Scan for the cell matching the given text and deliver its (X, Y) coordinate at center. 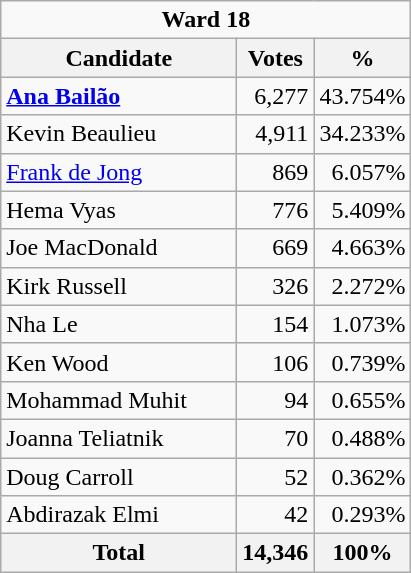
Hema Vyas (119, 210)
70 (276, 438)
34.233% (362, 134)
869 (276, 172)
0.362% (362, 477)
Joe MacDonald (119, 248)
Votes (276, 58)
4,911 (276, 134)
Candidate (119, 58)
14,346 (276, 553)
154 (276, 324)
43.754% (362, 96)
0.488% (362, 438)
0.655% (362, 400)
776 (276, 210)
2.272% (362, 286)
52 (276, 477)
42 (276, 515)
669 (276, 248)
94 (276, 400)
Kevin Beaulieu (119, 134)
106 (276, 362)
Ward 18 (206, 20)
% (362, 58)
6,277 (276, 96)
0.739% (362, 362)
Frank de Jong (119, 172)
Nha Le (119, 324)
Ana Bailão (119, 96)
Ken Wood (119, 362)
6.057% (362, 172)
Mohammad Muhit (119, 400)
4.663% (362, 248)
1.073% (362, 324)
Total (119, 553)
Doug Carroll (119, 477)
Abdirazak Elmi (119, 515)
5.409% (362, 210)
0.293% (362, 515)
Joanna Teliatnik (119, 438)
100% (362, 553)
Kirk Russell (119, 286)
326 (276, 286)
